Identify which cell holds the provided text, then report its (X, Y) central coordinate. 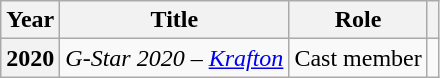
Title (174, 20)
Cast member (358, 58)
G-Star 2020 – Krafton (174, 58)
Year (30, 20)
2020 (30, 58)
Role (358, 20)
